Return the (X, Y) coordinate for the center point of the cell that contains the specified text.  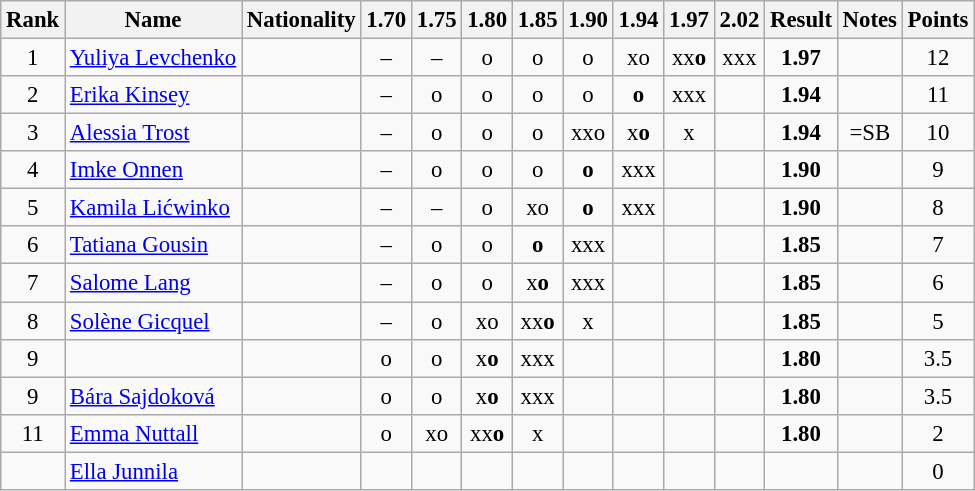
Ella Junnila (154, 471)
Salome Lang (154, 283)
Emma Nuttall (154, 433)
1.75 (436, 20)
Name (154, 20)
10 (938, 133)
Alessia Trost (154, 133)
0 (938, 471)
1 (33, 58)
=SB (870, 133)
1.70 (386, 20)
Solène Gicquel (154, 321)
2.02 (739, 20)
Erika Kinsey (154, 95)
Result (802, 20)
Yuliya Levchenko (154, 58)
Notes (870, 20)
Nationality (302, 20)
3 (33, 133)
Bára Sajdoková (154, 396)
Kamila Lićwinko (154, 208)
4 (33, 170)
Imke Onnen (154, 170)
12 (938, 58)
Points (938, 20)
Rank (33, 20)
Tatiana Gousin (154, 245)
